Identify which cell holds the provided text, then report its [x, y] central coordinate. 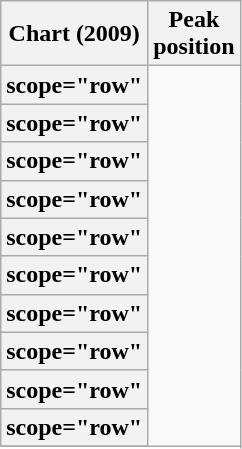
Peakposition [194, 34]
Chart (2009) [74, 34]
